Locate the cell with the specified text and output its [X, Y] center coordinate. 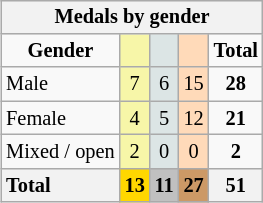
27 [194, 185]
5 [164, 118]
Gender [60, 51]
21 [236, 118]
15 [194, 84]
12 [194, 118]
Male [60, 84]
Mixed / open [60, 152]
7 [135, 84]
51 [236, 185]
13 [135, 185]
4 [135, 118]
Medals by gender [132, 17]
11 [164, 185]
28 [236, 84]
Female [60, 118]
6 [164, 84]
